Search for the cell housing the specified text and yield its [X, Y] center coordinate. 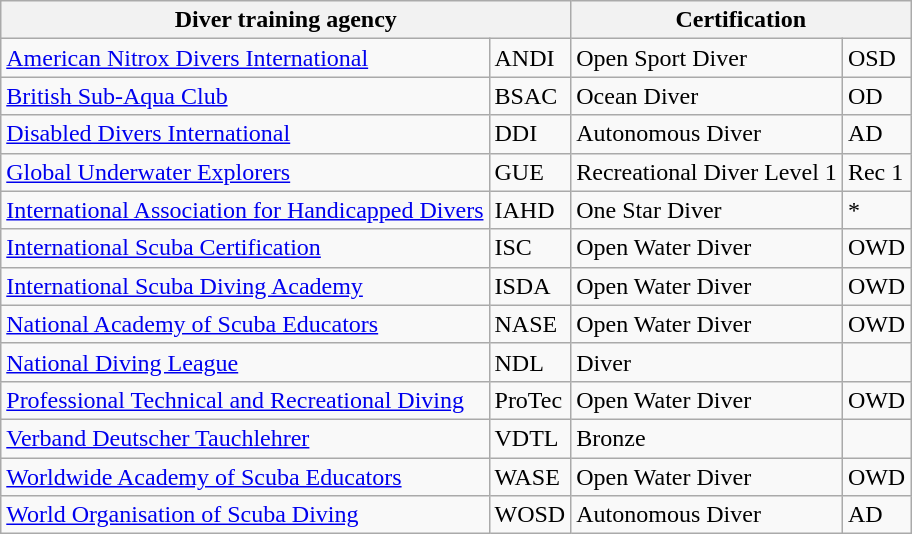
Global Underwater Explorers [245, 172]
ProTec [530, 400]
Open Sport Diver [707, 58]
WOSD [530, 515]
Disabled Divers International [245, 134]
ISC [530, 248]
BSAC [530, 96]
Professional Technical and Recreational Diving [245, 400]
IAHD [530, 210]
ISDA [530, 286]
British Sub-Aqua Club [245, 96]
Certification [741, 20]
National Diving League [245, 362]
Bronze [707, 438]
National Academy of Scuba Educators [245, 324]
Diver training agency [286, 20]
OD [876, 96]
WASE [530, 477]
Worldwide Academy of Scuba Educators [245, 477]
VDTL [530, 438]
* [876, 210]
International Scuba Certification [245, 248]
Ocean Diver [707, 96]
Recreational Diver Level 1 [707, 172]
Rec 1 [876, 172]
Diver [707, 362]
DDI [530, 134]
GUE [530, 172]
International Association for Handicapped Divers [245, 210]
American Nitrox Divers International [245, 58]
World Organisation of Scuba Diving [245, 515]
One Star Diver [707, 210]
International Scuba Diving Academy [245, 286]
ANDI [530, 58]
Verband Deutscher Tauchlehrer [245, 438]
NASE [530, 324]
OSD [876, 58]
NDL [530, 362]
